Scan for the cell matching the given text and deliver its (X, Y) coordinate at center. 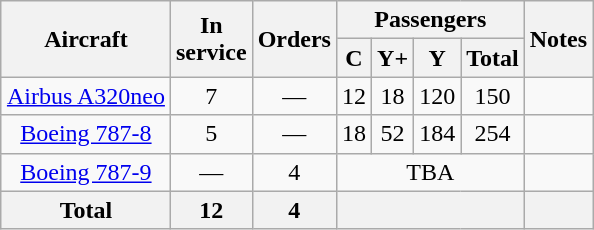
TBA (430, 172)
7 (211, 96)
Notes (558, 39)
254 (493, 134)
Airbus A320neo (86, 96)
Y (438, 58)
150 (493, 96)
120 (438, 96)
52 (393, 134)
Orders (294, 39)
Inservice (211, 39)
Passengers (430, 20)
C (354, 58)
Y+ (393, 58)
Boeing 787-8 (86, 134)
5 (211, 134)
Boeing 787-9 (86, 172)
Aircraft (86, 39)
184 (438, 134)
